Return (x, y) of the center of cell containing provided text 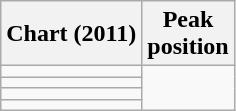
Chart (2011) (72, 34)
Peak position (188, 34)
